From the cell containing the given text, extract its center point as (x, y) coordinate. 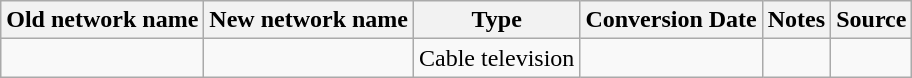
Old network name (102, 20)
Source (872, 20)
Conversion Date (671, 20)
Notes (796, 20)
Cable television (497, 58)
Type (497, 20)
New network name (309, 20)
